Capture the cell that displays the provided text and extract its [x, y] central coordinate. 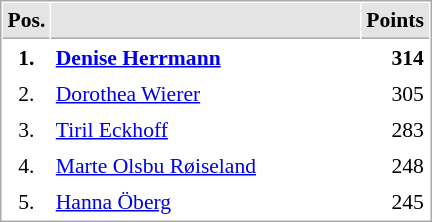
Pos. [26, 21]
Hanna Öberg [206, 201]
245 [396, 201]
Denise Herrmann [206, 57]
248 [396, 165]
Tiril Eckhoff [206, 129]
2. [26, 93]
1. [26, 57]
5. [26, 201]
Points [396, 21]
Dorothea Wierer [206, 93]
3. [26, 129]
283 [396, 129]
Marte Olsbu Røiseland [206, 165]
4. [26, 165]
314 [396, 57]
305 [396, 93]
